Search for the cell housing the specified text and yield its [X, Y] center coordinate. 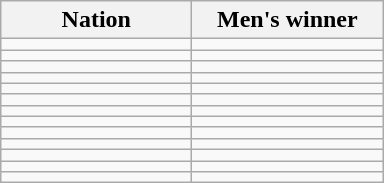
Men's winner [288, 20]
Nation [96, 20]
